Pinpoint the cell where the given text exists, returning its (x, y) midpoint coordinate. 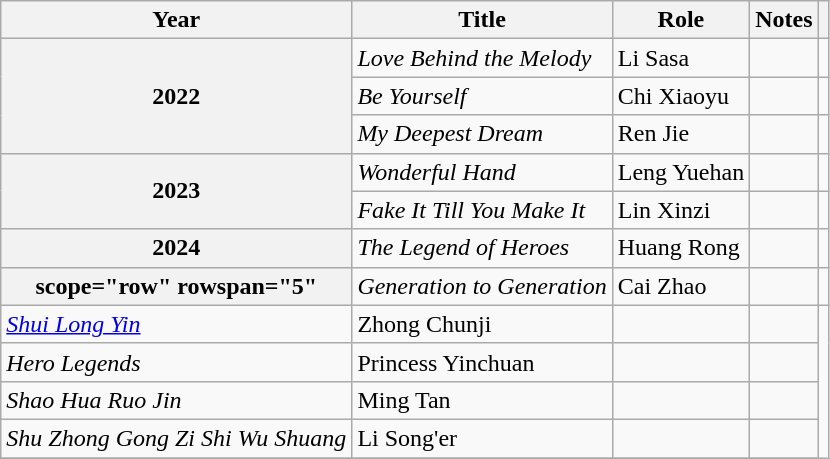
2024 (176, 248)
Shui Long Yin (176, 324)
Ren Jie (680, 134)
Leng Yuehan (680, 172)
Cai Zhao (680, 286)
2022 (176, 96)
Ming Tan (482, 400)
Love Behind the Melody (482, 58)
2023 (176, 191)
Huang Rong (680, 248)
My Deepest Dream (482, 134)
Shao Hua Ruo Jin (176, 400)
Generation to Generation (482, 286)
Title (482, 20)
Shu Zhong Gong Zi Shi Wu Shuang (176, 438)
Hero Legends (176, 362)
Wonderful Hand (482, 172)
Zhong Chunji (482, 324)
Fake It Till You Make It (482, 210)
Year (176, 20)
Li Sasa (680, 58)
scope="row" rowspan="5" (176, 286)
Princess Yinchuan (482, 362)
Be Yourself (482, 96)
Chi Xiaoyu (680, 96)
Lin Xinzi (680, 210)
The Legend of Heroes (482, 248)
Notes (784, 20)
Li Song'er (482, 438)
Role (680, 20)
